For the text-containing cell, return its midpoint in (x, y) coordinate format. 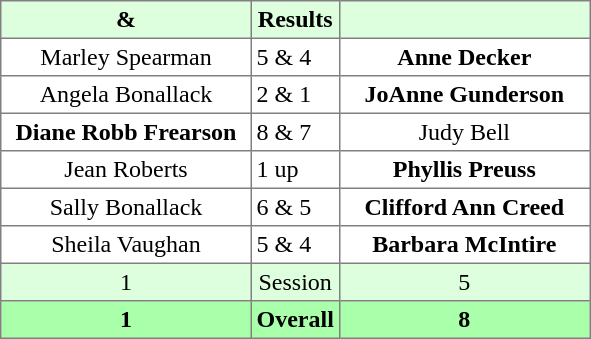
1 up (295, 170)
Anne Decker (464, 57)
Phyllis Preuss (464, 170)
Session (295, 282)
Sally Bonallack (126, 207)
Results (295, 20)
Barbara McIntire (464, 245)
Diane Robb Frearson (126, 132)
JoAnne Gunderson (464, 95)
5 (464, 282)
Clifford Ann Creed (464, 207)
Judy Bell (464, 132)
8 (464, 320)
2 & 1 (295, 95)
Marley Spearman (126, 57)
6 & 5 (295, 207)
Overall (295, 320)
8 & 7 (295, 132)
& (126, 20)
Sheila Vaughan (126, 245)
Angela Bonallack (126, 95)
Jean Roberts (126, 170)
